Identify which cell holds the provided text, then report its (x, y) central coordinate. 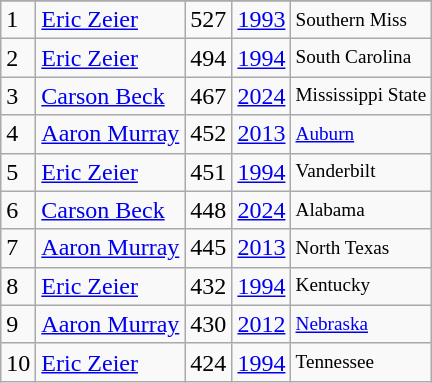
494 (208, 58)
448 (208, 210)
527 (208, 20)
432 (208, 286)
2 (18, 58)
South Carolina (361, 58)
2012 (262, 324)
Nebraska (361, 324)
Kentucky (361, 286)
Vanderbilt (361, 172)
1 (18, 20)
Mississippi State (361, 96)
10 (18, 362)
4 (18, 134)
Auburn (361, 134)
8 (18, 286)
North Texas (361, 248)
5 (18, 172)
Southern Miss (361, 20)
6 (18, 210)
Tennessee (361, 362)
3 (18, 96)
452 (208, 134)
445 (208, 248)
9 (18, 324)
424 (208, 362)
1993 (262, 20)
7 (18, 248)
467 (208, 96)
451 (208, 172)
Alabama (361, 210)
430 (208, 324)
